Search for the cell housing the specified text and yield its (x, y) center coordinate. 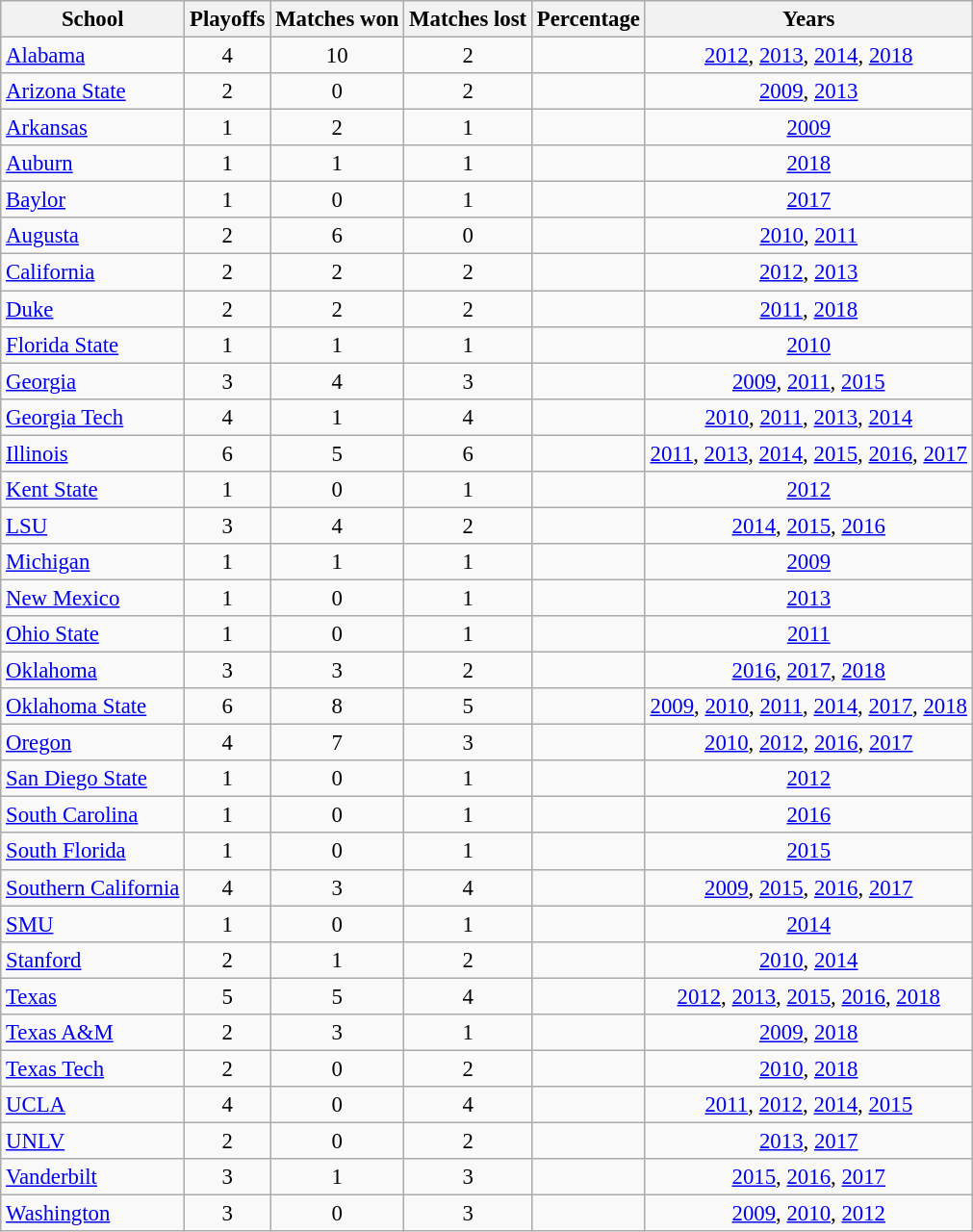
2012, 2013 (808, 272)
2012, 2013, 2014, 2018 (808, 56)
2010, 2011, 2013, 2014 (808, 417)
Playoffs (227, 19)
SMU (92, 924)
California (92, 272)
2011, 2013, 2014, 2015, 2016, 2017 (808, 453)
2013, 2017 (808, 1141)
2009, 2013 (808, 91)
Georgia (92, 381)
Kent State (92, 490)
Arkansas (92, 128)
Alabama (92, 56)
2009, 2010, 2011, 2014, 2017, 2018 (808, 706)
2015 (808, 852)
2013 (808, 598)
2012, 2013, 2015, 2016, 2018 (808, 996)
San Diego State (92, 779)
2014, 2015, 2016 (808, 526)
2010, 2018 (808, 1068)
Auburn (92, 164)
7 (337, 743)
2014 (808, 924)
Washington (92, 1214)
2010, 2012, 2016, 2017 (808, 743)
Florida State (92, 345)
Baylor (92, 200)
2011, 2012, 2014, 2015 (808, 1105)
2010 (808, 345)
Years (808, 19)
Oregon (92, 743)
2009, 2015, 2016, 2017 (808, 887)
Augusta (92, 236)
UCLA (92, 1105)
LSU (92, 526)
2018 (808, 164)
Arizona State (92, 91)
UNLV (92, 1141)
School (92, 19)
South Carolina (92, 815)
Oklahoma State (92, 706)
10 (337, 56)
2010, 2011 (808, 236)
2009, 2010, 2012 (808, 1214)
Oklahoma (92, 671)
2009, 2018 (808, 1033)
2010, 2014 (808, 960)
Texas Tech (92, 1068)
8 (337, 706)
2011 (808, 634)
2016, 2017, 2018 (808, 671)
2011, 2018 (808, 309)
Percentage (588, 19)
Matches lost (468, 19)
Southern California (92, 887)
Duke (92, 309)
Ohio State (92, 634)
Illinois (92, 453)
2009, 2011, 2015 (808, 381)
Texas A&M (92, 1033)
Matches won (337, 19)
2017 (808, 200)
South Florida (92, 852)
Stanford (92, 960)
2016 (808, 815)
Michigan (92, 562)
Vanderbilt (92, 1177)
2015, 2016, 2017 (808, 1177)
New Mexico (92, 598)
Texas (92, 996)
Georgia Tech (92, 417)
